Capture the cell that displays the provided text and extract its [x, y] central coordinate. 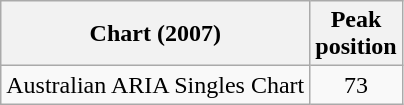
Peakposition [356, 34]
Chart (2007) [156, 34]
73 [356, 85]
Australian ARIA Singles Chart [156, 85]
